Identify which cell holds the provided text, then report its (x, y) central coordinate. 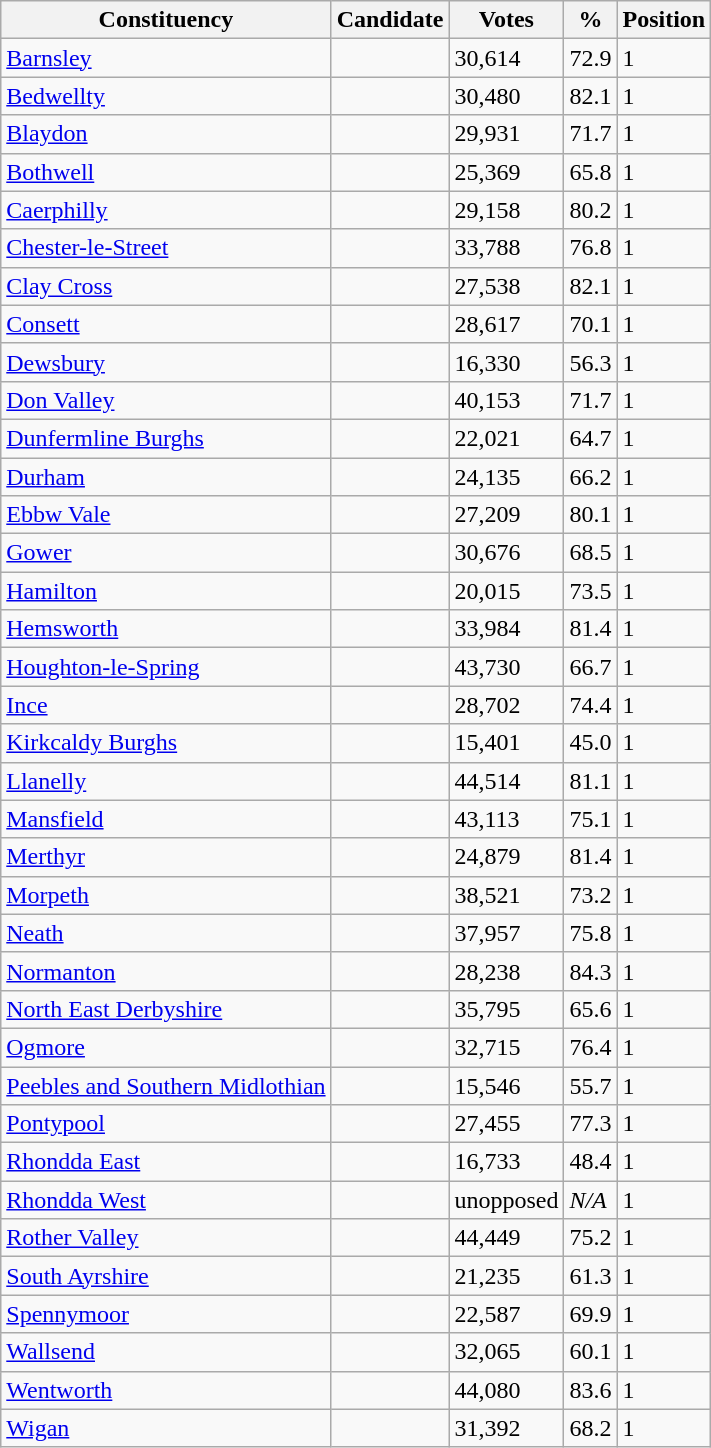
35,795 (506, 1009)
Hemsworth (166, 629)
Consett (166, 324)
29,158 (506, 210)
64.7 (590, 438)
Dunfermline Burghs (166, 438)
Candidate (390, 20)
81.1 (590, 781)
30,614 (506, 58)
15,546 (506, 1085)
76.8 (590, 248)
Wentworth (166, 1390)
Merthyr (166, 857)
75.2 (590, 1238)
44,514 (506, 781)
31,392 (506, 1428)
Peebles and Southern Midlothian (166, 1085)
45.0 (590, 743)
Normanton (166, 971)
25,369 (506, 172)
80.2 (590, 210)
73.2 (590, 895)
22,587 (506, 1314)
29,931 (506, 134)
83.6 (590, 1390)
70.1 (590, 324)
66.7 (590, 667)
44,449 (506, 1238)
28,617 (506, 324)
65.6 (590, 1009)
Ebbw Vale (166, 515)
Hamilton (166, 591)
48.4 (590, 1162)
N/A (590, 1200)
Bedwellty (166, 96)
20,015 (506, 591)
16,733 (506, 1162)
Mansfield (166, 819)
75.8 (590, 933)
55.7 (590, 1085)
32,065 (506, 1352)
Neath (166, 933)
27,538 (506, 286)
27,455 (506, 1124)
Votes (506, 20)
24,135 (506, 477)
Clay Cross (166, 286)
Houghton-le-Spring (166, 667)
40,153 (506, 400)
68.5 (590, 553)
Barnsley (166, 58)
44,080 (506, 1390)
Durham (166, 477)
Constituency (166, 20)
80.1 (590, 515)
77.3 (590, 1124)
Llanelly (166, 781)
66.2 (590, 477)
56.3 (590, 362)
24,879 (506, 857)
16,330 (506, 362)
Spennymoor (166, 1314)
15,401 (506, 743)
33,984 (506, 629)
Caerphilly (166, 210)
38,521 (506, 895)
Wigan (166, 1428)
Blaydon (166, 134)
33,788 (506, 248)
Position (664, 20)
76.4 (590, 1047)
Rother Valley (166, 1238)
South Ayrshire (166, 1276)
Rhondda East (166, 1162)
37,957 (506, 933)
69.9 (590, 1314)
21,235 (506, 1276)
Pontypool (166, 1124)
Ogmore (166, 1047)
Don Valley (166, 400)
43,730 (506, 667)
27,209 (506, 515)
% (590, 20)
Ince (166, 705)
74.4 (590, 705)
65.8 (590, 172)
28,702 (506, 705)
unopposed (506, 1200)
32,715 (506, 1047)
75.1 (590, 819)
Bothwell (166, 172)
61.3 (590, 1276)
Morpeth (166, 895)
30,480 (506, 96)
22,021 (506, 438)
68.2 (590, 1428)
Kirkcaldy Burghs (166, 743)
84.3 (590, 971)
30,676 (506, 553)
Dewsbury (166, 362)
Chester-le-Street (166, 248)
Rhondda West (166, 1200)
28,238 (506, 971)
72.9 (590, 58)
Gower (166, 553)
73.5 (590, 591)
North East Derbyshire (166, 1009)
43,113 (506, 819)
Wallsend (166, 1352)
60.1 (590, 1352)
